Search for the cell housing the specified text and yield its (x, y) center coordinate. 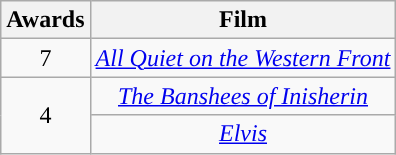
All Quiet on the Western Front (243, 58)
The Banshees of Inisherin (243, 96)
7 (46, 58)
Awards (46, 20)
Elvis (243, 134)
4 (46, 115)
Film (243, 20)
